Output the [x, y] coordinate of the center of the cell containing the given text.  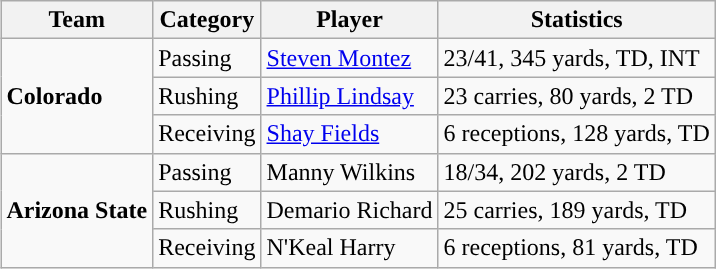
Manny Wilkins [350, 172]
Shay Fields [350, 134]
18/34, 202 yards, 2 TD [576, 172]
6 receptions, 128 yards, TD [576, 134]
Player [350, 20]
6 receptions, 81 yards, TD [576, 248]
Team [77, 20]
N'Keal Harry [350, 248]
Phillip Lindsay [350, 96]
Arizona State [77, 210]
Category [207, 20]
23 carries, 80 yards, 2 TD [576, 96]
Steven Montez [350, 58]
Colorado [77, 96]
25 carries, 189 yards, TD [576, 210]
23/41, 345 yards, TD, INT [576, 58]
Demario Richard [350, 210]
Statistics [576, 20]
